Capture the cell that displays the provided text and extract its [X, Y] central coordinate. 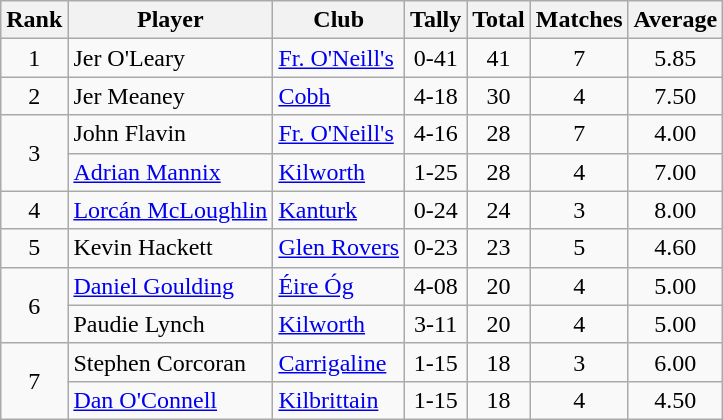
John Flavin [170, 134]
Kilbrittain [339, 400]
6.00 [676, 362]
Paudie Lynch [170, 324]
Jer Meaney [170, 96]
Cobh [339, 96]
Average [676, 20]
4-18 [436, 96]
23 [499, 248]
Player [170, 20]
0-41 [436, 58]
Glen Rovers [339, 248]
0-24 [436, 210]
Kanturk [339, 210]
Daniel Goulding [170, 286]
8.00 [676, 210]
4-16 [436, 134]
Kevin Hackett [170, 248]
7.00 [676, 172]
Jer O'Leary [170, 58]
Tally [436, 20]
6 [34, 305]
5.85 [676, 58]
30 [499, 96]
4.50 [676, 400]
Lorcán McLoughlin [170, 210]
4.00 [676, 134]
3-11 [436, 324]
4.60 [676, 248]
2 [34, 96]
Dan O'Connell [170, 400]
Matches [579, 20]
Éire Óg [339, 286]
4-08 [436, 286]
0-23 [436, 248]
Carrigaline [339, 362]
Stephen Corcoran [170, 362]
41 [499, 58]
Rank [34, 20]
1-25 [436, 172]
24 [499, 210]
Club [339, 20]
Total [499, 20]
7.50 [676, 96]
Adrian Mannix [170, 172]
1 [34, 58]
